Identify which cell holds the provided text, then report its (x, y) central coordinate. 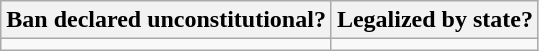
Legalized by state? (434, 20)
Ban declared unconstitutional? (166, 20)
